Find where the given text appears and provide that cell's center as [x, y] coordinate. 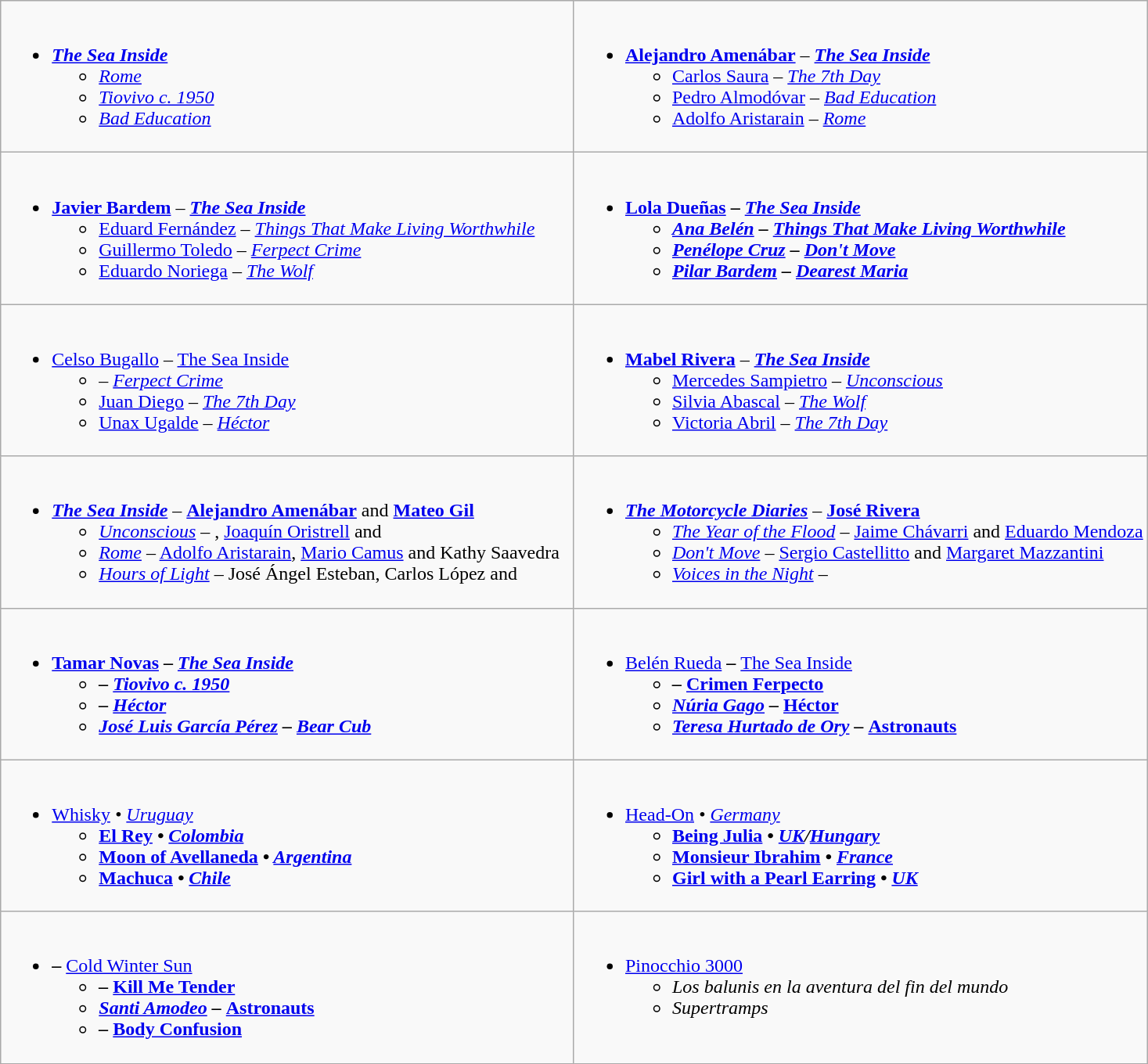
Lola Dueñas – The Sea InsideAna Belén – Things That Make Living WorthwhilePenélope Cruz – Don't MovePilar Bardem – Dearest Maria [861, 228]
Mabel Rivera – The Sea InsideMercedes Sampietro – UnconsciousSilvia Abascal – The WolfVictoria Abril – The 7th Day [861, 380]
Tamar Novas – The Sea Inside – Tiovivo c. 1950 – HéctorJosé Luis García Pérez – Bear Cub [288, 684]
The Sea InsideRomeTiovivo c. 1950Bad Education [288, 77]
Alejandro Amenábar – The Sea InsideCarlos Saura – The 7th DayPedro Almodóvar – Bad EducationAdolfo Aristarain – Rome [861, 77]
Celso Bugallo – The Sea Inside – Ferpect CrimeJuan Diego – The 7th DayUnax Ugalde – Héctor [288, 380]
Pinocchio 3000Los balunis en la aventura del fin del mundoSupertramps [861, 987]
Head-On • GermanyBeing Julia • UK/HungaryMonsieur Ibrahim • FranceGirl with a Pearl Earring • UK [861, 836]
Belén Rueda – The Sea Inside – Crimen FerpectoNúria Gago – HéctorTeresa Hurtado de Ory – Astronauts [861, 684]
Javier Bardem – The Sea InsideEduard Fernández – Things That Make Living WorthwhileGuillermo Toledo – Ferpect CrimeEduardo Noriega – The Wolf [288, 228]
Whisky • UruguayEl Rey • ColombiaMoon of Avellaneda • ArgentinaMachuca • Chile [288, 836]
– Cold Winter Sun – Kill Me TenderSanti Amodeo – Astronauts – Body Confusion [288, 987]
